Detect which cell encompasses the target text, then output its [x, y] center coordinate. 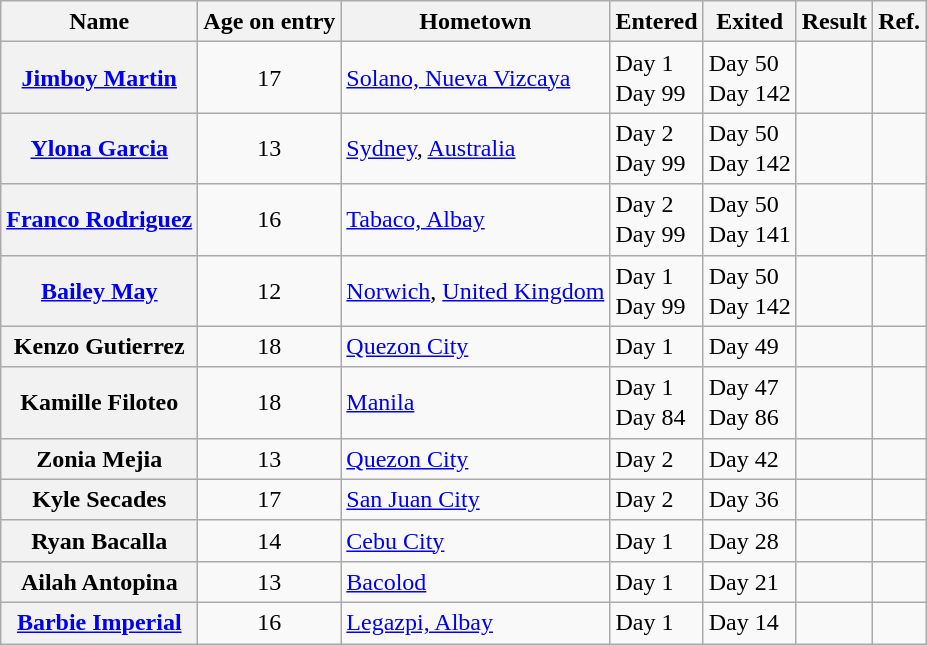
Manila [476, 402]
Day 47Day 86 [750, 402]
Exited [750, 22]
14 [270, 540]
Ylona Garcia [100, 148]
Bacolod [476, 582]
Kyle Secades [100, 500]
Day 50Day 141 [750, 220]
Name [100, 22]
Result [834, 22]
Kamille Filoteo [100, 402]
Ryan Bacalla [100, 540]
Entered [656, 22]
Age on entry [270, 22]
Bailey May [100, 290]
Ailah Antopina [100, 582]
12 [270, 290]
Franco Rodriguez [100, 220]
Cebu City [476, 540]
Day 36 [750, 500]
Barbie Imperial [100, 622]
Day 21 [750, 582]
Day 1Day 84 [656, 402]
Tabaco, Albay [476, 220]
Day 42 [750, 458]
Kenzo Gutierrez [100, 346]
Zonia Mejia [100, 458]
Hometown [476, 22]
Day 49 [750, 346]
Day 28 [750, 540]
Day 14 [750, 622]
Legazpi, Albay [476, 622]
Norwich, United Kingdom [476, 290]
Ref. [900, 22]
Sydney, Australia [476, 148]
Jimboy Martin [100, 78]
Solano, Nueva Vizcaya [476, 78]
San Juan City [476, 500]
